Output the (x, y) coordinate of the center of the cell containing the given text.  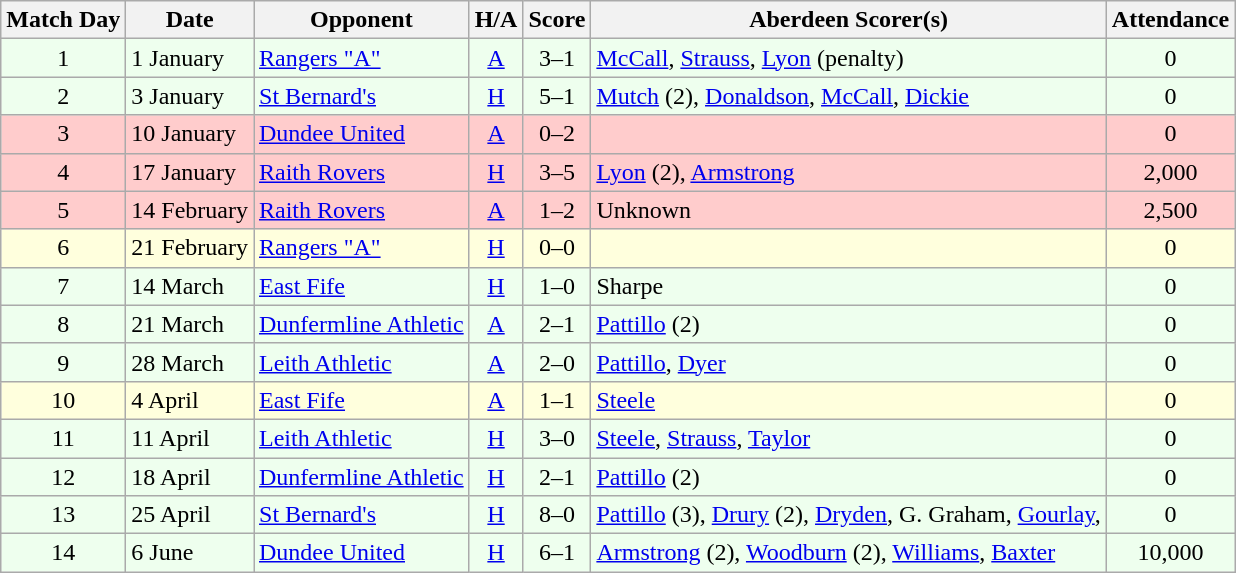
1–1 (557, 400)
28 March (190, 362)
3 January (190, 96)
0–0 (557, 248)
Opponent (362, 20)
18 April (190, 477)
6 June (190, 553)
2,500 (1170, 210)
25 April (190, 515)
1 (64, 58)
6 (64, 248)
2,000 (1170, 172)
Score (557, 20)
Lyon (2), Armstrong (848, 172)
11 April (190, 438)
0–2 (557, 134)
1–0 (557, 286)
8 (64, 324)
Steele, Strauss, Taylor (848, 438)
17 January (190, 172)
3 (64, 134)
Aberdeen Scorer(s) (848, 20)
H/A (496, 20)
1–2 (557, 210)
13 (64, 515)
3–1 (557, 58)
14 March (190, 286)
1 January (190, 58)
McCall, Strauss, Lyon (penalty) (848, 58)
10 January (190, 134)
10 (64, 400)
4 (64, 172)
Sharpe (848, 286)
11 (64, 438)
Armstrong (2), Woodburn (2), Williams, Baxter (848, 553)
5–1 (557, 96)
7 (64, 286)
5 (64, 210)
Steele (848, 400)
14 February (190, 210)
21 February (190, 248)
10,000 (1170, 553)
Match Day (64, 20)
14 (64, 553)
12 (64, 477)
Mutch (2), Donaldson, McCall, Dickie (848, 96)
6–1 (557, 553)
9 (64, 362)
8–0 (557, 515)
Pattillo (3), Drury (2), Dryden, G. Graham, Gourlay, (848, 515)
2 (64, 96)
Date (190, 20)
Unknown (848, 210)
Attendance (1170, 20)
Pattillo, Dyer (848, 362)
21 March (190, 324)
2–0 (557, 362)
3–0 (557, 438)
4 April (190, 400)
3–5 (557, 172)
